From the cell containing the given text, extract its center point as [x, y] coordinate. 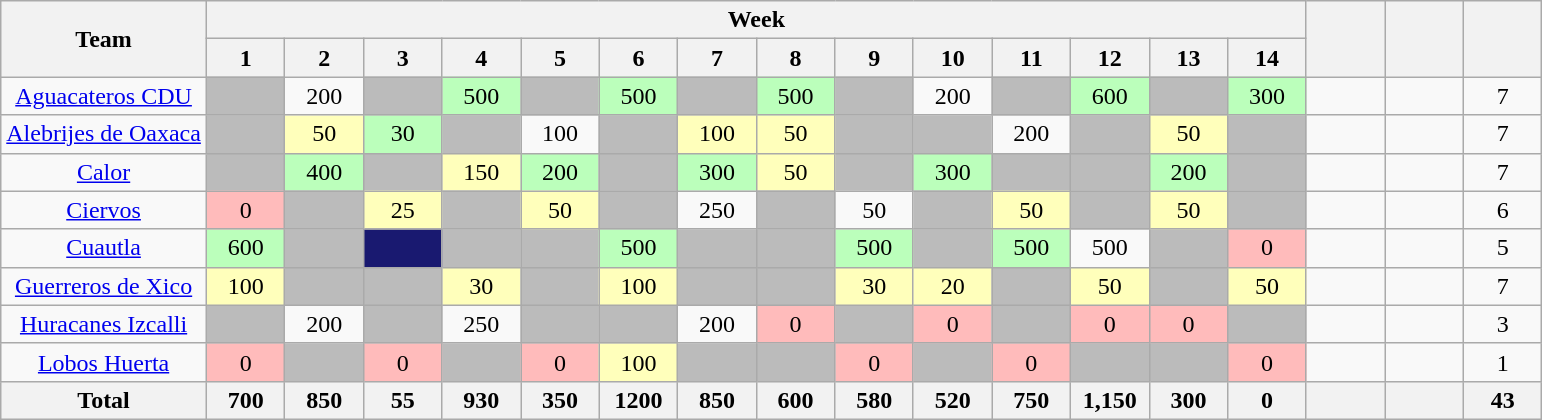
Total [104, 400]
350 [560, 400]
400 [324, 172]
10 [952, 58]
520 [952, 400]
Huracanes Izcalli [104, 324]
11 [1032, 58]
14 [1268, 58]
Lobos Huerta [104, 362]
150 [482, 172]
700 [246, 400]
9 [874, 58]
2 [324, 58]
55 [404, 400]
750 [1032, 400]
580 [874, 400]
43 [1502, 400]
Guerreros de Xico [104, 286]
25 [404, 210]
12 [1110, 58]
8 [796, 58]
Alebrijes de Oaxaca [104, 134]
930 [482, 400]
Week [756, 20]
1200 [638, 400]
13 [1188, 58]
Team [104, 39]
4 [482, 58]
Calor [104, 172]
Aguacateros CDU [104, 96]
1,150 [1110, 400]
Cuautla [104, 248]
20 [952, 286]
Ciervos [104, 210]
